Identify which cell holds the provided text, then report its [x, y] central coordinate. 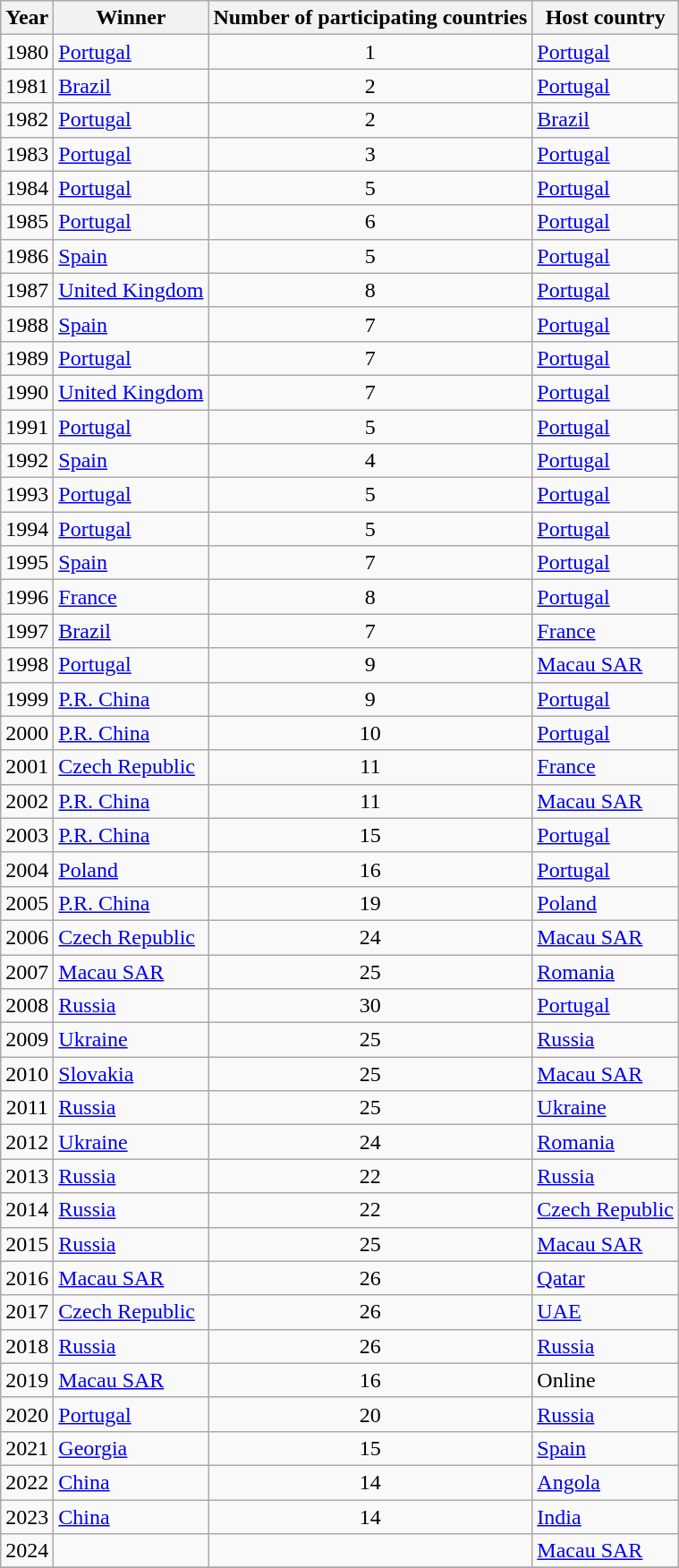
2024 [27, 1551]
1980 [27, 52]
1982 [27, 120]
India [606, 1517]
2002 [27, 801]
1991 [27, 427]
2007 [27, 971]
2009 [27, 1040]
UAE [606, 1312]
1997 [27, 631]
2000 [27, 733]
Number of participating countries [370, 18]
2019 [27, 1380]
1983 [27, 154]
Angola [606, 1482]
1987 [27, 290]
4 [370, 461]
2020 [27, 1414]
1993 [27, 495]
1999 [27, 699]
1998 [27, 665]
Host country [606, 18]
2022 [27, 1482]
1988 [27, 324]
30 [370, 1006]
2005 [27, 903]
2018 [27, 1346]
2023 [27, 1517]
1986 [27, 256]
Year [27, 18]
2004 [27, 869]
2014 [27, 1210]
1994 [27, 529]
2013 [27, 1176]
Georgia [131, 1448]
2017 [27, 1312]
2001 [27, 767]
Online [606, 1380]
20 [370, 1414]
2011 [27, 1108]
1 [370, 52]
1995 [27, 563]
1985 [27, 222]
2003 [27, 835]
1984 [27, 188]
3 [370, 154]
10 [370, 733]
2010 [27, 1074]
2006 [27, 937]
1990 [27, 392]
2021 [27, 1448]
2012 [27, 1142]
2008 [27, 1006]
2016 [27, 1278]
1996 [27, 597]
1981 [27, 86]
19 [370, 903]
Winner [131, 18]
2015 [27, 1244]
Slovakia [131, 1074]
6 [370, 222]
1989 [27, 358]
1992 [27, 461]
Qatar [606, 1278]
